Return (X, Y) of the center of cell containing provided text 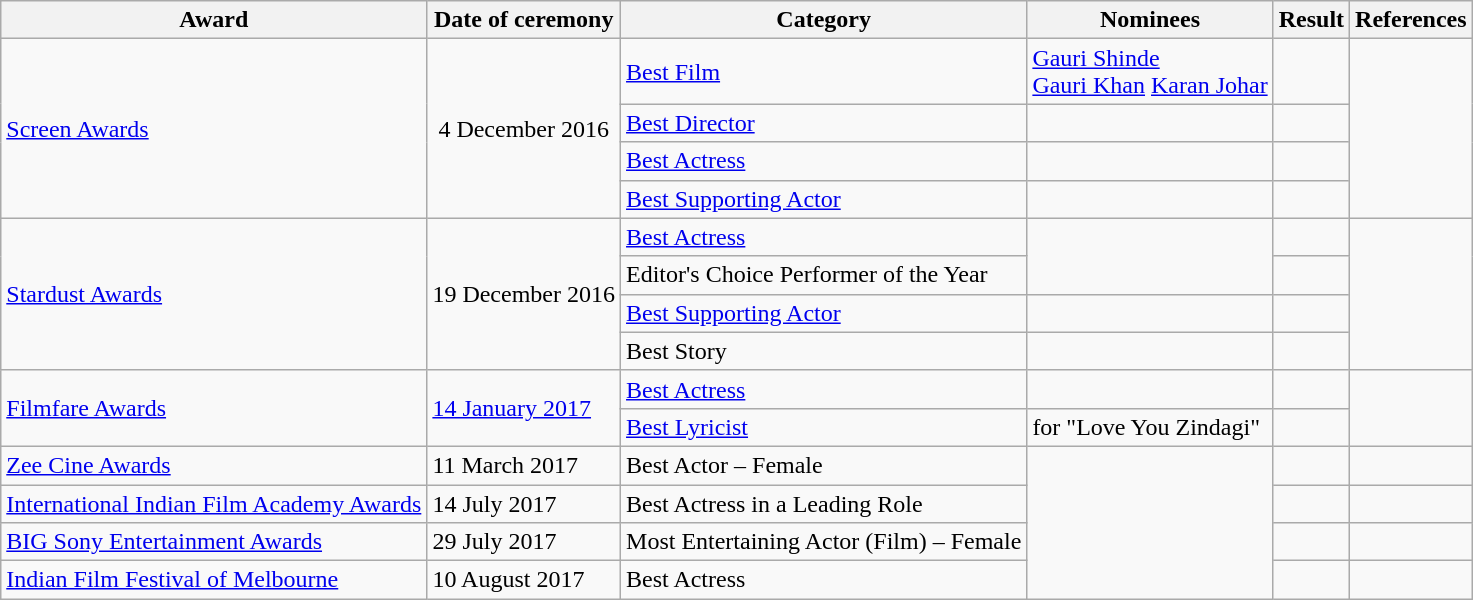
11 March 2017 (524, 465)
Best Director (824, 123)
Filmfare Awards (214, 408)
Date of ceremony (524, 20)
International Indian Film Academy Awards (214, 503)
Editor's Choice Performer of the Year (824, 275)
Category (824, 20)
Best Film (824, 72)
Stardust Awards (214, 294)
Nominees (1150, 20)
Screen Awards (214, 128)
14 January 2017 (524, 408)
Most Entertaining Actor (Film) – Female (824, 542)
Indian Film Festival of Melbourne (214, 580)
19 December 2016 (524, 294)
Best Story (824, 351)
Best Actress in a Leading Role (824, 503)
Award (214, 20)
References (1412, 20)
29 July 2017 (524, 542)
Zee Cine Awards (214, 465)
BIG Sony Entertainment Awards (214, 542)
Gauri ShindeGauri Khan Karan Johar (1150, 72)
14 July 2017 (524, 503)
4 December 2016 (524, 128)
Best Lyricist (824, 427)
10 August 2017 (524, 580)
Best Actor – Female (824, 465)
for "Love You Zindagi" (1150, 427)
Result (1311, 20)
